Identify which cell holds the provided text, then report its [X, Y] central coordinate. 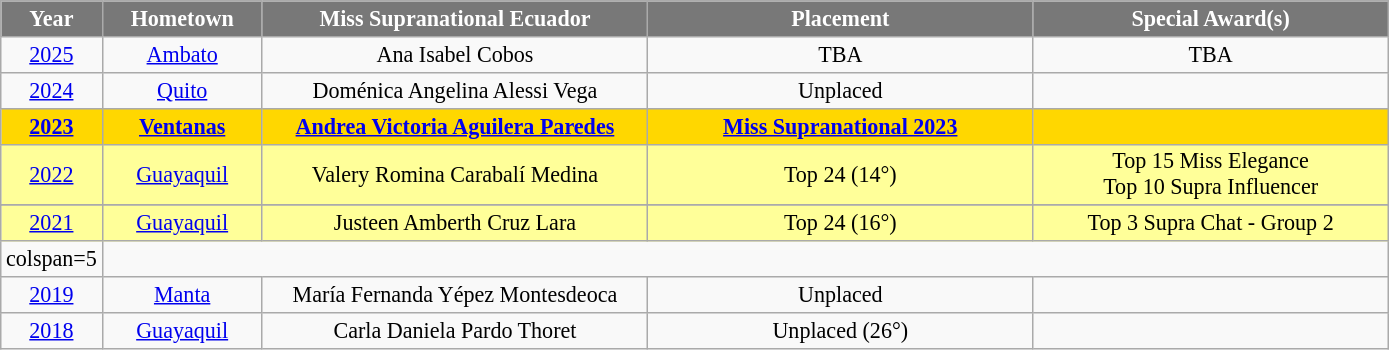
Andrea Victoria Aguilera Paredes [454, 126]
2018 [52, 330]
Top 24 (14°) [840, 174]
Ventanas [182, 126]
Justeen Amberth Cruz Lara [454, 223]
2021 [52, 223]
Unplaced (26°) [840, 330]
2023 [52, 126]
Special Award(s) [1210, 18]
2025 [52, 54]
Quito [182, 90]
Valery Romina Carabalí Medina [454, 174]
Ana Isabel Cobos [454, 54]
Top 24 (16°) [840, 223]
Hometown [182, 18]
2024 [52, 90]
Top 3 Supra Chat - Group 2 [1210, 223]
2022 [52, 174]
colspan=5 [52, 259]
María Fernanda Yépez Montesdeoca [454, 295]
Doménica Angelina Alessi Vega [454, 90]
2019 [52, 295]
Ambato [182, 54]
Placement [840, 18]
Year [52, 18]
Carla Daniela Pardo Thoret [454, 330]
Top 15 Miss EleganceTop 10 Supra Influencer [1210, 174]
Manta [182, 295]
Miss Supranational 2023 [840, 126]
Miss Supranational Ecuador [454, 18]
